For the text-containing cell, return its midpoint in (x, y) coordinate format. 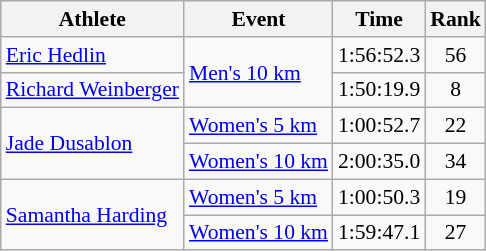
Men's 10 km (258, 72)
1:56:52.3 (379, 55)
Samantha Harding (92, 214)
Eric Hedlin (92, 55)
56 (456, 55)
Event (258, 19)
34 (456, 162)
1:59:47.1 (379, 233)
1:50:19.9 (379, 90)
Athlete (92, 19)
8 (456, 90)
Richard Weinberger (92, 90)
27 (456, 233)
1:00:52.7 (379, 126)
Rank (456, 19)
19 (456, 197)
2:00:35.0 (379, 162)
Time (379, 19)
22 (456, 126)
Jade Dusablon (92, 144)
1:00:50.3 (379, 197)
